Locate the cell with the specified text and output its [x, y] center coordinate. 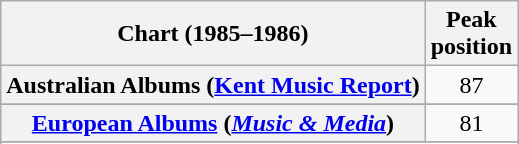
87 [471, 85]
81 [471, 123]
European Albums (Music & Media) [213, 123]
Chart (1985–1986) [213, 34]
Australian Albums (Kent Music Report) [213, 85]
Peakposition [471, 34]
